Find where the given text appears and provide that cell's center as (X, Y) coordinate. 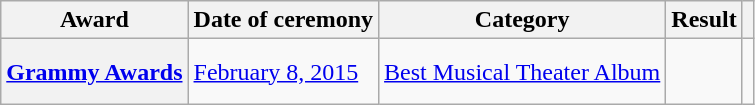
Award (94, 20)
Date of ceremony (284, 20)
Best Musical Theater Album (522, 72)
Grammy Awards (94, 72)
February 8, 2015 (284, 72)
Category (522, 20)
Result (704, 20)
